Capture the cell that displays the provided text and extract its (X, Y) central coordinate. 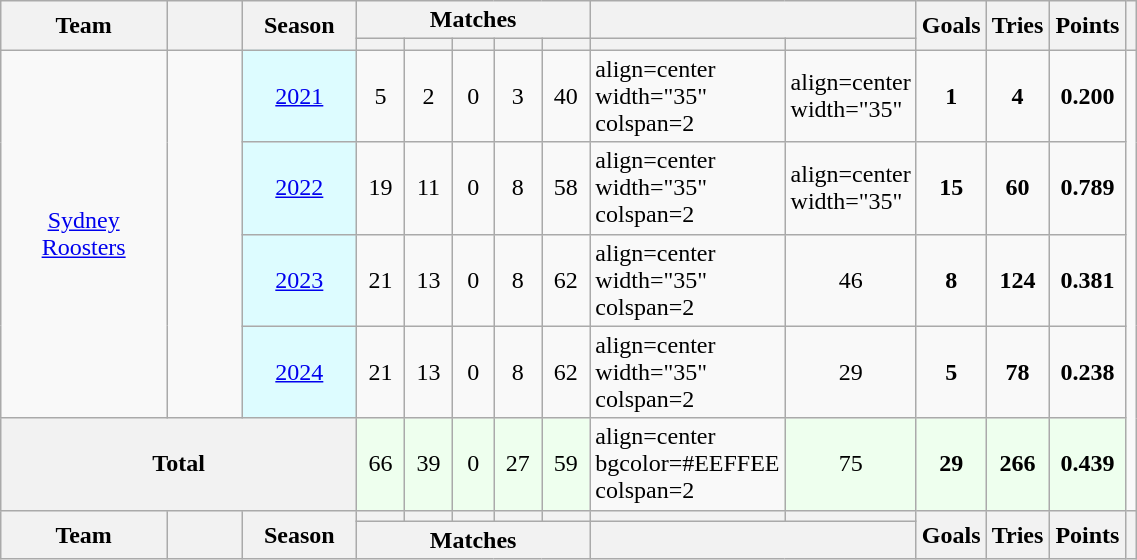
60 (1018, 188)
11 (428, 188)
0.200 (1088, 96)
2022 (299, 188)
1 (951, 96)
3 (518, 96)
2024 (299, 372)
Total (179, 464)
39 (428, 464)
27 (518, 464)
0.238 (1088, 372)
0.381 (1088, 280)
2021 (299, 96)
4 (1018, 96)
75 (850, 464)
59 (566, 464)
2023 (299, 280)
266 (1018, 464)
0.789 (1088, 188)
40 (566, 96)
124 (1018, 280)
78 (1018, 372)
15 (951, 188)
58 (566, 188)
66 (380, 464)
19 (380, 188)
align=center bgcolor=#EEFFEE colspan=2 (688, 464)
0.439 (1088, 464)
2 (428, 96)
Sydney Roosters (84, 234)
46 (850, 280)
